Search for the cell housing the specified text and yield its (X, Y) center coordinate. 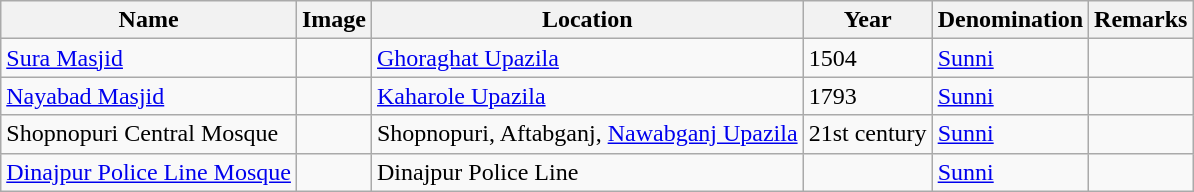
1793 (868, 96)
1504 (868, 58)
Kaharole Upazila (587, 96)
Shopnopuri, Aftabganj, Nawabganj Upazila (587, 134)
Shopnopuri Central Mosque (149, 134)
21st century (868, 134)
Sura Masjid (149, 58)
Nayabad Masjid (149, 96)
Year (868, 20)
Dinajpur Police Line Mosque (149, 172)
Remarks (1141, 20)
Ghoraghat Upazila (587, 58)
Name (149, 20)
Image (334, 20)
Dinajpur Police Line (587, 172)
Denomination (1010, 20)
Location (587, 20)
